From the cell containing the given text, extract its center point as [x, y] coordinate. 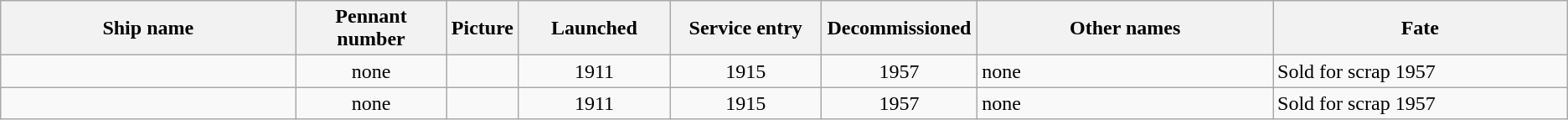
Decommissioned [900, 29]
Fate [1421, 29]
Picture [482, 29]
Ship name [148, 29]
Service entry [745, 29]
Other names [1126, 29]
Launched [595, 29]
Pennant number [372, 29]
